Find where the given text appears and provide that cell's center as [x, y] coordinate. 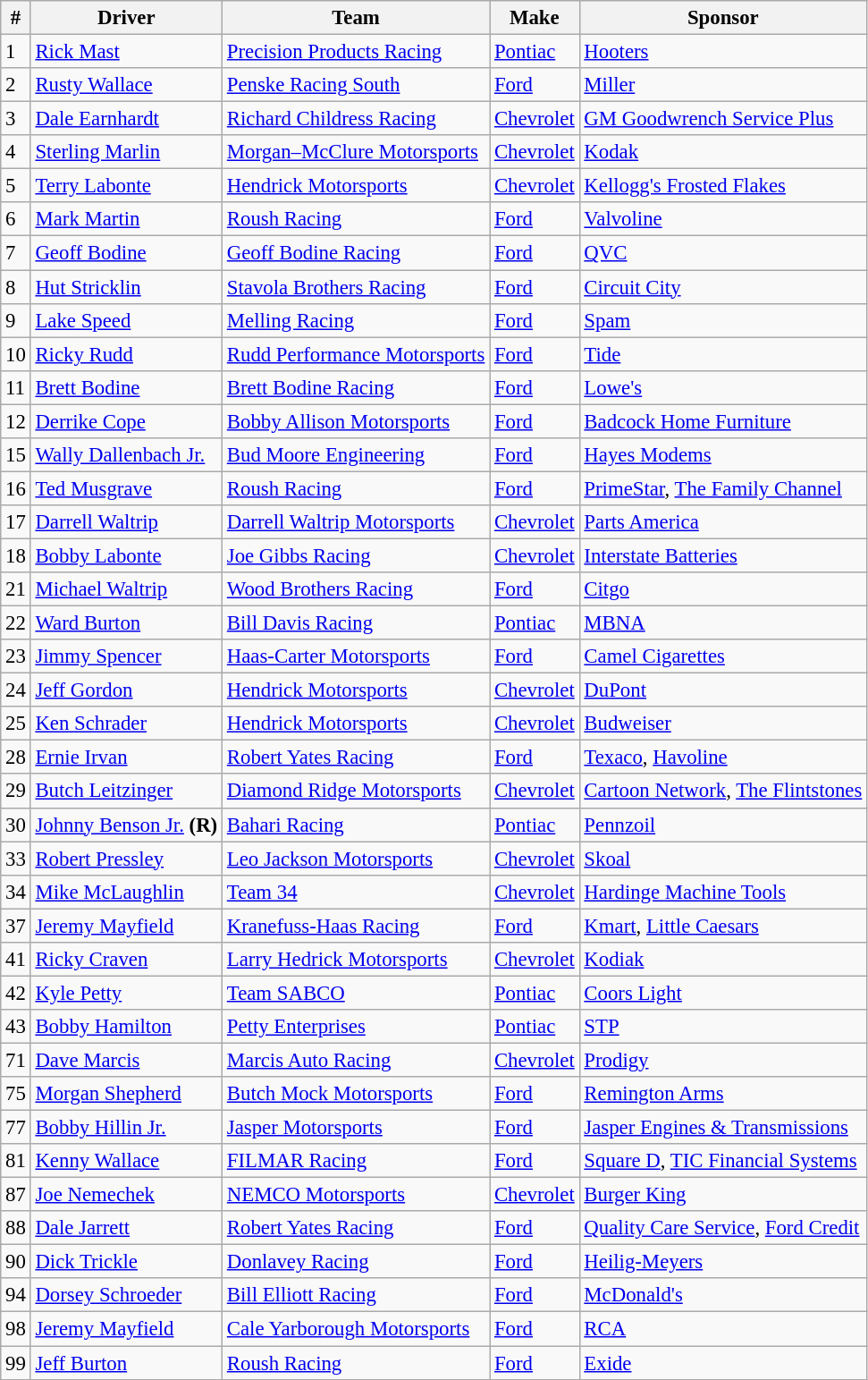
Coors Light [723, 993]
Kenny Wallace [126, 1161]
81 [16, 1161]
Cale Yarborough Motorsports [356, 1329]
Hardinge Machine Tools [723, 892]
Joe Nemechek [126, 1195]
Sponsor [723, 18]
88 [16, 1228]
Dick Trickle [126, 1262]
MBNA [723, 623]
Precision Products Racing [356, 52]
6 [16, 219]
PrimeStar, The Family Channel [723, 488]
34 [16, 892]
Burger King [723, 1195]
Jeff Gordon [126, 690]
Donlavey Racing [356, 1262]
Jasper Engines & Transmissions [723, 1128]
Team SABCO [356, 993]
Penske Racing South [356, 85]
Mike McLaughlin [126, 892]
Butch Mock Motorsports [356, 1094]
Ricky Craven [126, 960]
Mark Martin [126, 219]
18 [16, 555]
Camel Cigarettes [723, 656]
1 [16, 52]
Rick Mast [126, 52]
Circuit City [723, 287]
Team [356, 18]
Ricky Rudd [126, 354]
Spam [723, 320]
87 [16, 1195]
Petty Enterprises [356, 1027]
Citgo [723, 589]
Michael Waltrip [126, 589]
STP [723, 1027]
QVC [723, 253]
10 [16, 354]
# [16, 18]
29 [16, 792]
Ward Burton [126, 623]
Hut Stricklin [126, 287]
24 [16, 690]
Kranefuss-Haas Racing [356, 926]
Kyle Petty [126, 993]
Dorsey Schroeder [126, 1296]
11 [16, 387]
7 [16, 253]
Richard Childress Racing [356, 119]
43 [16, 1027]
McDonald's [723, 1296]
90 [16, 1262]
17 [16, 522]
Heilig-Meyers [723, 1262]
Morgan Shepherd [126, 1094]
Interstate Batteries [723, 555]
Ted Musgrave [126, 488]
Kodak [723, 152]
8 [16, 287]
Diamond Ridge Motorsports [356, 792]
Cartoon Network, The Flintstones [723, 792]
4 [16, 152]
Square D, TIC Financial Systems [723, 1161]
Hayes Modems [723, 455]
Butch Leitzinger [126, 792]
Bill Elliott Racing [356, 1296]
Robert Pressley [126, 859]
Marcis Auto Racing [356, 1060]
30 [16, 825]
GM Goodwrench Service Plus [723, 119]
Driver [126, 18]
Melling Racing [356, 320]
Sterling Marlin [126, 152]
Bobby Allison Motorsports [356, 421]
Hooters [723, 52]
Joe Gibbs Racing [356, 555]
2 [16, 85]
77 [16, 1128]
Texaco, Havoline [723, 758]
NEMCO Motorsports [356, 1195]
FILMAR Racing [356, 1161]
Remington Arms [723, 1094]
71 [16, 1060]
Bobby Labonte [126, 555]
Jasper Motorsports [356, 1128]
33 [16, 859]
Jeff Burton [126, 1363]
Larry Hedrick Motorsports [356, 960]
99 [16, 1363]
23 [16, 656]
25 [16, 724]
42 [16, 993]
DuPont [723, 690]
Stavola Brothers Racing [356, 287]
Terry Labonte [126, 186]
Parts America [723, 522]
21 [16, 589]
Rudd Performance Motorsports [356, 354]
Kmart, Little Caesars [723, 926]
Skoal [723, 859]
37 [16, 926]
Lake Speed [126, 320]
Johnny Benson Jr. (R) [126, 825]
12 [16, 421]
Geoff Bodine [126, 253]
Brett Bodine Racing [356, 387]
Prodigy [723, 1060]
Derrike Cope [126, 421]
75 [16, 1094]
Bobby Hillin Jr. [126, 1128]
Wally Dallenbach Jr. [126, 455]
5 [16, 186]
Bill Davis Racing [356, 623]
22 [16, 623]
28 [16, 758]
Make [535, 18]
Pennzoil [723, 825]
Kodiak [723, 960]
Valvoline [723, 219]
Ken Schrader [126, 724]
RCA [723, 1329]
Kellogg's Frosted Flakes [723, 186]
Lowe's [723, 387]
Dave Marcis [126, 1060]
Dale Jarrett [126, 1228]
Bobby Hamilton [126, 1027]
Haas-Carter Motorsports [356, 656]
Budweiser [723, 724]
Brett Bodine [126, 387]
41 [16, 960]
98 [16, 1329]
Exide [723, 1363]
Ernie Irvan [126, 758]
Wood Brothers Racing [356, 589]
Bahari Racing [356, 825]
Morgan–McClure Motorsports [356, 152]
15 [16, 455]
Leo Jackson Motorsports [356, 859]
Rusty Wallace [126, 85]
3 [16, 119]
Tide [723, 354]
Miller [723, 85]
94 [16, 1296]
Geoff Bodine Racing [356, 253]
16 [16, 488]
Jimmy Spencer [126, 656]
Quality Care Service, Ford Credit [723, 1228]
Dale Earnhardt [126, 119]
Team 34 [356, 892]
Darrell Waltrip Motorsports [356, 522]
9 [16, 320]
Darrell Waltrip [126, 522]
Bud Moore Engineering [356, 455]
Badcock Home Furniture [723, 421]
